Return (x, y) of the center of cell containing provided text 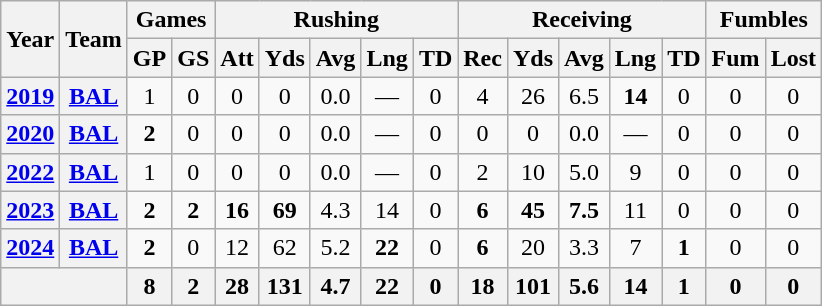
45 (532, 210)
20 (532, 248)
Lost (793, 58)
Rushing (336, 20)
Games (170, 20)
11 (635, 210)
101 (532, 286)
5.6 (584, 286)
2024 (30, 248)
69 (284, 210)
GP (149, 58)
28 (237, 286)
4.7 (336, 286)
2023 (30, 210)
2022 (30, 172)
Team (94, 39)
Rec (483, 58)
9 (635, 172)
8 (149, 286)
5.2 (336, 248)
4 (483, 96)
131 (284, 286)
2019 (30, 96)
12 (237, 248)
6.5 (584, 96)
Year (30, 39)
2020 (30, 134)
Fum (736, 58)
26 (532, 96)
18 (483, 286)
Att (237, 58)
3.3 (584, 248)
5.0 (584, 172)
7.5 (584, 210)
4.3 (336, 210)
62 (284, 248)
7 (635, 248)
Fumbles (764, 20)
16 (237, 210)
10 (532, 172)
Receiving (582, 20)
GS (194, 58)
